Determine the (x, y) coordinate at the center of the cell enclosing the given text.  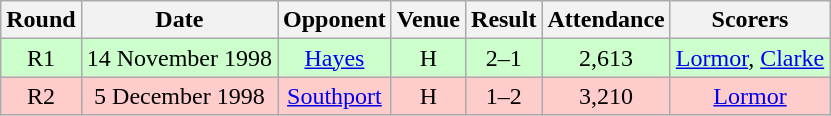
14 November 1998 (179, 58)
2,613 (606, 58)
R2 (41, 96)
5 December 1998 (179, 96)
Lormor (750, 96)
Lormor, Clarke (750, 58)
3,210 (606, 96)
Result (504, 20)
Southport (335, 96)
Attendance (606, 20)
Scorers (750, 20)
Round (41, 20)
Venue (428, 20)
2–1 (504, 58)
R1 (41, 58)
Date (179, 20)
1–2 (504, 96)
Hayes (335, 58)
Opponent (335, 20)
